For the text-containing cell, return its midpoint in [X, Y] coordinate format. 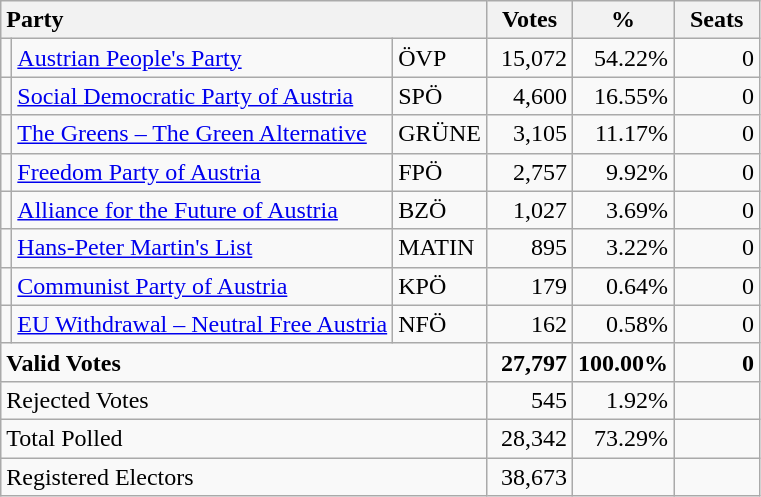
BZÖ [440, 210]
1,027 [529, 210]
% [622, 20]
179 [529, 286]
Party [244, 20]
38,673 [529, 477]
Social Democratic Party of Austria [202, 96]
0.58% [622, 324]
Registered Electors [244, 477]
54.22% [622, 58]
FPÖ [440, 172]
Total Polled [244, 438]
MATIN [440, 248]
NFÖ [440, 324]
SPÖ [440, 96]
Hans-Peter Martin's List [202, 248]
Seats [717, 20]
Valid Votes [244, 362]
ÖVP [440, 58]
KPÖ [440, 286]
100.00% [622, 362]
0.64% [622, 286]
2,757 [529, 172]
Votes [529, 20]
895 [529, 248]
Freedom Party of Austria [202, 172]
15,072 [529, 58]
162 [529, 324]
Austrian People's Party [202, 58]
3.69% [622, 210]
16.55% [622, 96]
1.92% [622, 400]
545 [529, 400]
Rejected Votes [244, 400]
3,105 [529, 134]
The Greens – The Green Alternative [202, 134]
9.92% [622, 172]
GRÜNE [440, 134]
Alliance for the Future of Austria [202, 210]
11.17% [622, 134]
73.29% [622, 438]
4,600 [529, 96]
28,342 [529, 438]
27,797 [529, 362]
Communist Party of Austria [202, 286]
EU Withdrawal – Neutral Free Austria [202, 324]
3.22% [622, 248]
